Extract the (x, y) coordinate from the center of the cell holding the provided text.  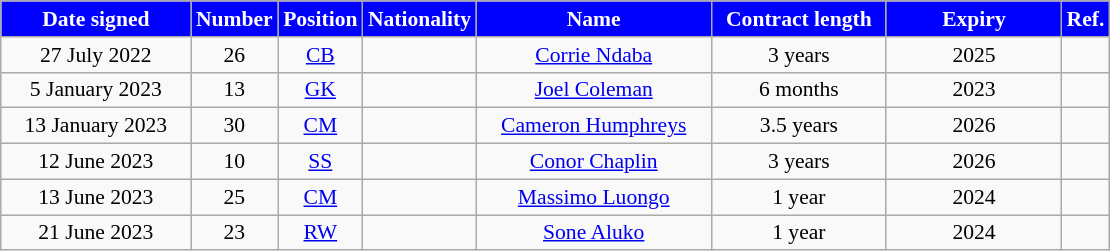
Cameron Humphreys (594, 126)
Date signed (96, 19)
2025 (974, 55)
13 January 2023 (96, 126)
13 June 2023 (96, 197)
30 (234, 126)
Nationality (420, 19)
Joel Coleman (594, 90)
26 (234, 55)
CB (320, 55)
Contract length (798, 19)
RW (320, 233)
2023 (974, 90)
Sone Aluko (594, 233)
25 (234, 197)
12 June 2023 (96, 162)
3.5 years (798, 126)
Position (320, 19)
21 June 2023 (96, 233)
Number (234, 19)
5 January 2023 (96, 90)
27 July 2022 (96, 55)
Expiry (974, 19)
SS (320, 162)
Name (594, 19)
Conor Chaplin (594, 162)
6 months (798, 90)
GK (320, 90)
10 (234, 162)
13 (234, 90)
Corrie Ndaba (594, 55)
Ref. (1086, 19)
Massimo Luongo (594, 197)
23 (234, 233)
